Scan for the cell matching the given text and deliver its (x, y) coordinate at center. 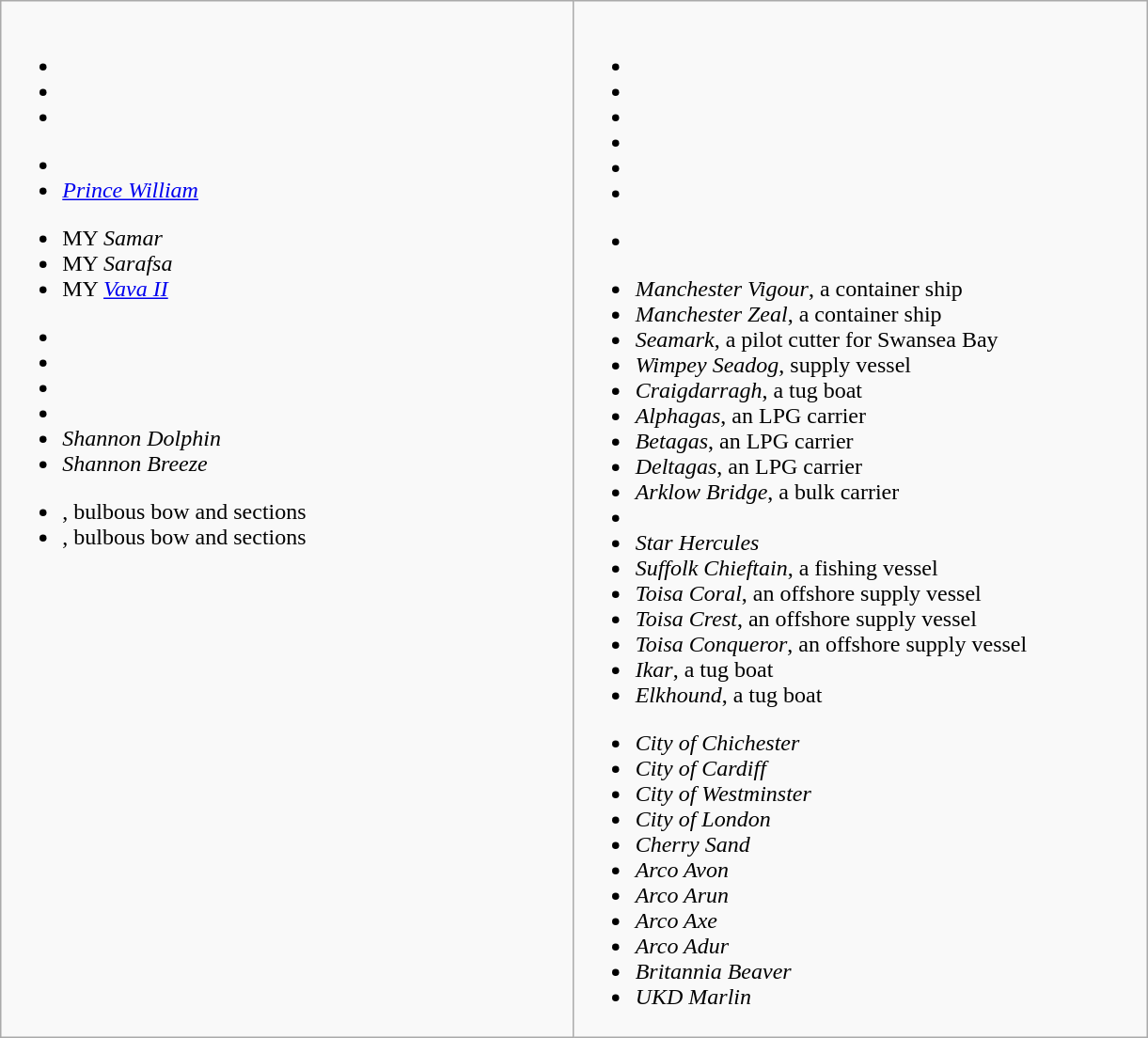
Prince WilliamMY SamarMY SarafsaMY Vava IIShannon DolphinShannon Breeze, bulbous bow and sections, bulbous bow and sections (288, 519)
